Scan for the cell matching the given text and deliver its (X, Y) coordinate at center. 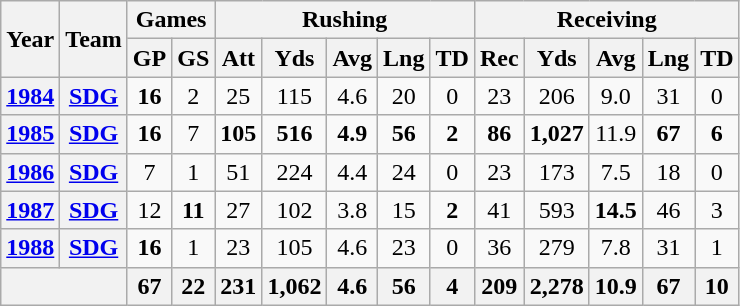
516 (294, 134)
4 (452, 286)
25 (238, 96)
Rec (499, 58)
115 (294, 96)
14.5 (616, 210)
4.9 (352, 134)
Att (238, 58)
1986 (30, 172)
Rushing (345, 20)
1984 (30, 96)
18 (668, 172)
11 (194, 210)
Receiving (606, 20)
36 (499, 248)
22 (194, 286)
224 (294, 172)
41 (499, 210)
10 (717, 286)
7.5 (616, 172)
231 (238, 286)
9.0 (616, 96)
7.8 (616, 248)
GS (194, 58)
20 (404, 96)
24 (404, 172)
1985 (30, 134)
209 (499, 286)
4.4 (352, 172)
12 (149, 210)
3 (717, 210)
10.9 (616, 286)
173 (556, 172)
GP (149, 58)
1,027 (556, 134)
6 (717, 134)
Year (30, 39)
15 (404, 210)
206 (556, 96)
27 (238, 210)
1988 (30, 248)
102 (294, 210)
46 (668, 210)
Games (170, 20)
51 (238, 172)
86 (499, 134)
279 (556, 248)
11.9 (616, 134)
593 (556, 210)
1987 (30, 210)
1,062 (294, 286)
Team (94, 39)
2,278 (556, 286)
3.8 (352, 210)
